Locate the cell with the specified text and output its (X, Y) center coordinate. 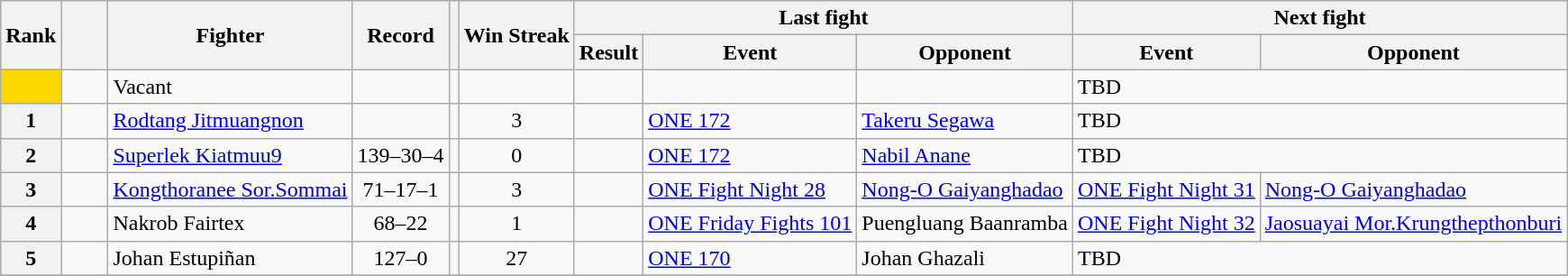
Nabil Anane (965, 155)
Rodtang Jitmuangnon (231, 121)
Jaosuayai Mor.Krungthepthonburi (1413, 224)
Puengluang Baanramba (965, 224)
127–0 (400, 258)
68–22 (400, 224)
Record (400, 35)
Result (608, 52)
ONE Fight Night 32 (1166, 224)
Johan Estupiñan (231, 258)
71–17–1 (400, 189)
Nakrob Fairtex (231, 224)
0 (516, 155)
Rank (31, 35)
Takeru Segawa (965, 121)
2 (31, 155)
ONE 170 (750, 258)
ONE Fight Night 31 (1166, 189)
Next fight (1319, 18)
4 (31, 224)
27 (516, 258)
Fighter (231, 35)
139–30–4 (400, 155)
5 (31, 258)
Last fight (824, 18)
Vacant (231, 87)
Johan Ghazali (965, 258)
ONE Fight Night 28 (750, 189)
Win Streak (516, 35)
ONE Friday Fights 101 (750, 224)
Superlek Kiatmuu9 (231, 155)
Kongthoranee Sor.Sommai (231, 189)
